Scan for the cell matching the given text and deliver its (X, Y) coordinate at center. 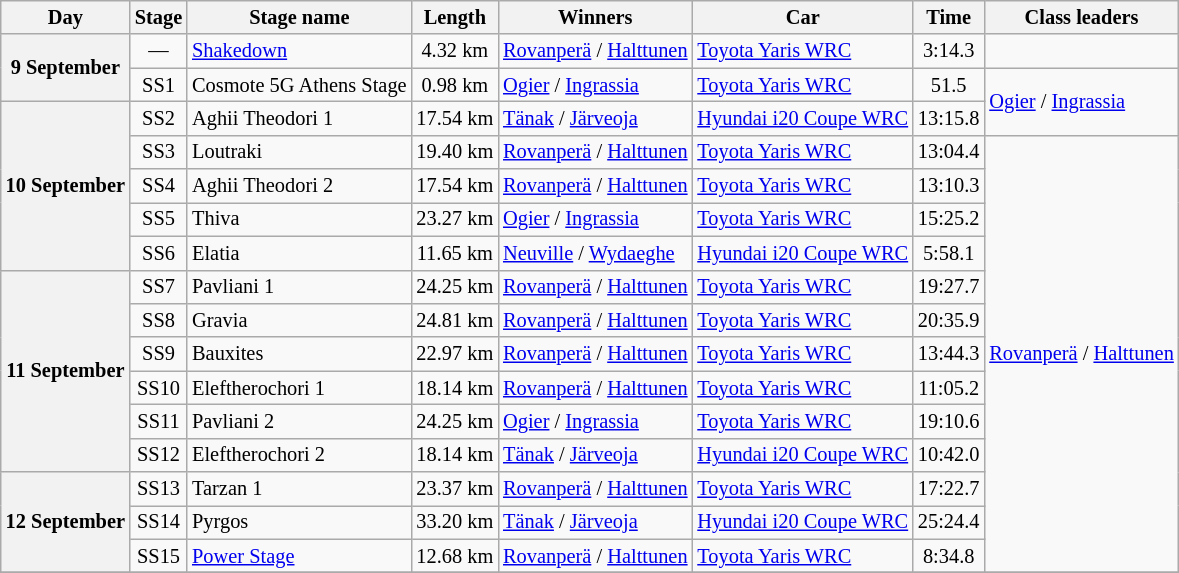
SS1 (158, 85)
SS11 (158, 421)
Day (66, 17)
Loutraki (299, 152)
24.81 km (454, 320)
19:27.7 (948, 287)
Thiva (299, 219)
11.65 km (454, 253)
Power Stage (299, 556)
SS4 (158, 186)
Car (802, 17)
13:15.8 (948, 118)
11:05.2 (948, 388)
51.5 (948, 85)
19.40 km (454, 152)
Aghii Theodori 1 (299, 118)
SS7 (158, 287)
25:24.4 (948, 522)
Pavliani 1 (299, 287)
SS15 (158, 556)
Cosmote 5G Athens Stage (299, 85)
13:10.3 (948, 186)
SS9 (158, 354)
Stage name (299, 17)
13:04.4 (948, 152)
3:14.3 (948, 51)
Bauxites (299, 354)
Aghii Theodori 2 (299, 186)
19:10.6 (948, 421)
SS5 (158, 219)
11 September (66, 371)
SS10 (158, 388)
9 September (66, 68)
12.68 km (454, 556)
— (158, 51)
17:22.7 (948, 489)
23.37 km (454, 489)
22.97 km (454, 354)
SS2 (158, 118)
23.27 km (454, 219)
SS14 (158, 522)
Tarzan 1 (299, 489)
12 September (66, 522)
0.98 km (454, 85)
SS6 (158, 253)
33.20 km (454, 522)
Elatia (299, 253)
SS8 (158, 320)
13:44.3 (948, 354)
Time (948, 17)
Neuville / Wydaeghe (595, 253)
10 September (66, 185)
Winners (595, 17)
SS3 (158, 152)
15:25.2 (948, 219)
SS12 (158, 455)
Shakedown (299, 51)
4.32 km (454, 51)
10:42.0 (948, 455)
SS13 (158, 489)
Pavliani 2 (299, 421)
Length (454, 17)
Pyrgos (299, 522)
8:34.8 (948, 556)
Class leaders (1081, 17)
Eleftherochori 2 (299, 455)
20:35.9 (948, 320)
Gravia (299, 320)
5:58.1 (948, 253)
Eleftherochori 1 (299, 388)
Stage (158, 17)
